Detect which cell encompasses the target text, then output its [X, Y] center coordinate. 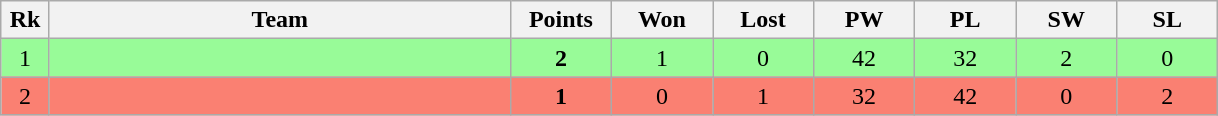
Team [280, 20]
Points [560, 20]
PL [966, 20]
Rk [26, 20]
Won [662, 20]
SL [1168, 20]
SW [1066, 20]
Lost [762, 20]
PW [864, 20]
